Locate the cell with the specified text and output its (x, y) center coordinate. 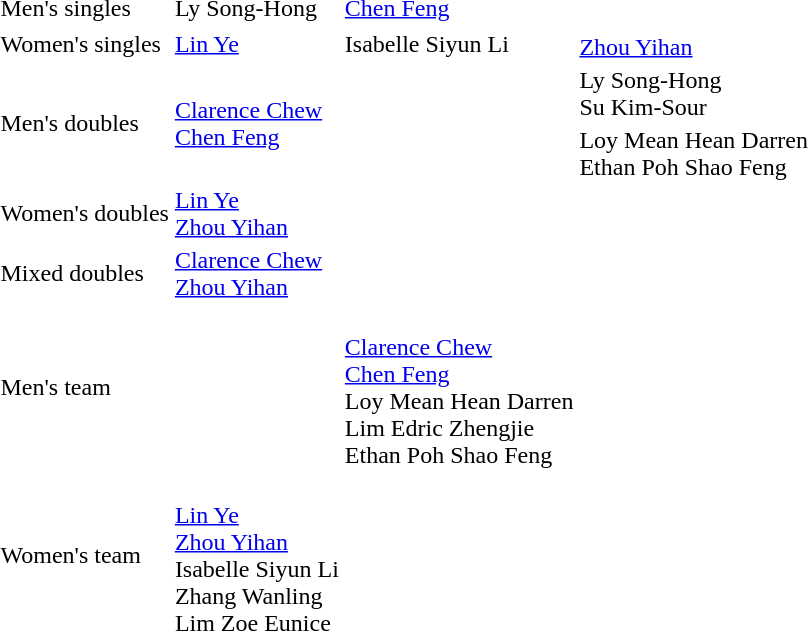
Clarence Chew Chen Feng (256, 124)
Clarence Chew Zhou Yihan (256, 274)
Lin Ye Zhou Yihan (256, 214)
Clarence ChewChen Feng Loy Mean Hean DarrenLim Edric ZhengjieEthan Poh Shao Feng (459, 388)
Isabelle Siyun Li (459, 44)
Lin Ye (256, 44)
